Return the [X, Y] coordinate for the center point of the cell that contains the specified text.  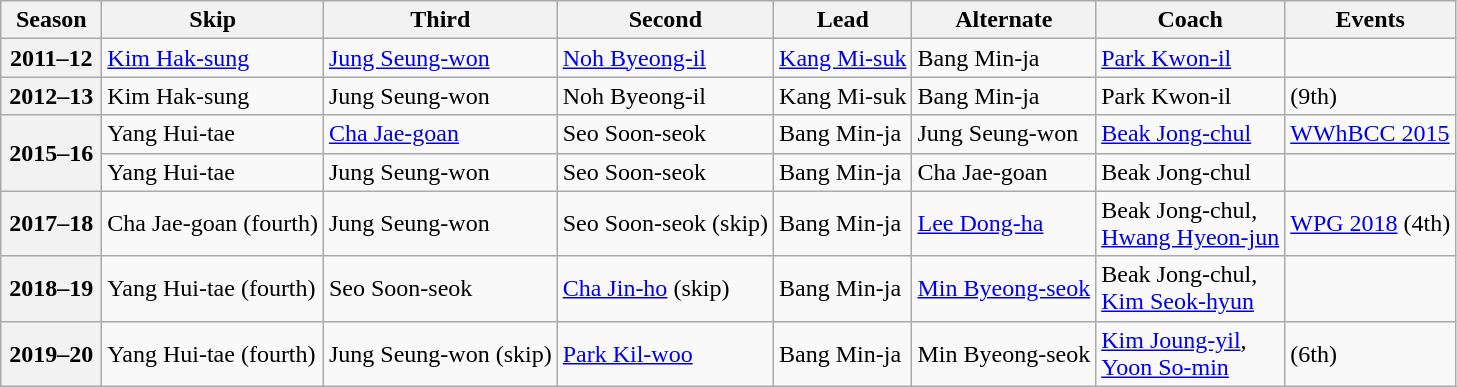
2012–13 [52, 96]
Events [1370, 20]
2015–16 [52, 153]
Second [665, 20]
(9th) [1370, 96]
2019–20 [52, 354]
(6th) [1370, 354]
Beak Jong-chul,Hwang Hyeon-jun [1190, 224]
Kim Joung-yil,Yoon So-min [1190, 354]
Jung Seung-won (skip) [440, 354]
Park Kil-woo [665, 354]
Coach [1190, 20]
Beak Jong-chul,Kim Seok-hyun [1190, 288]
WWhBCC 2015 [1370, 134]
Cha Jae-goan (fourth) [213, 224]
Seo Soon-seok (skip) [665, 224]
2011–12 [52, 58]
Skip [213, 20]
2017–18 [52, 224]
Alternate [1004, 20]
2018–19 [52, 288]
Cha Jin-ho (skip) [665, 288]
WPG 2018 (4th) [1370, 224]
Season [52, 20]
Lee Dong-ha [1004, 224]
Third [440, 20]
Lead [843, 20]
